From the cell containing the given text, extract its center point as (X, Y) coordinate. 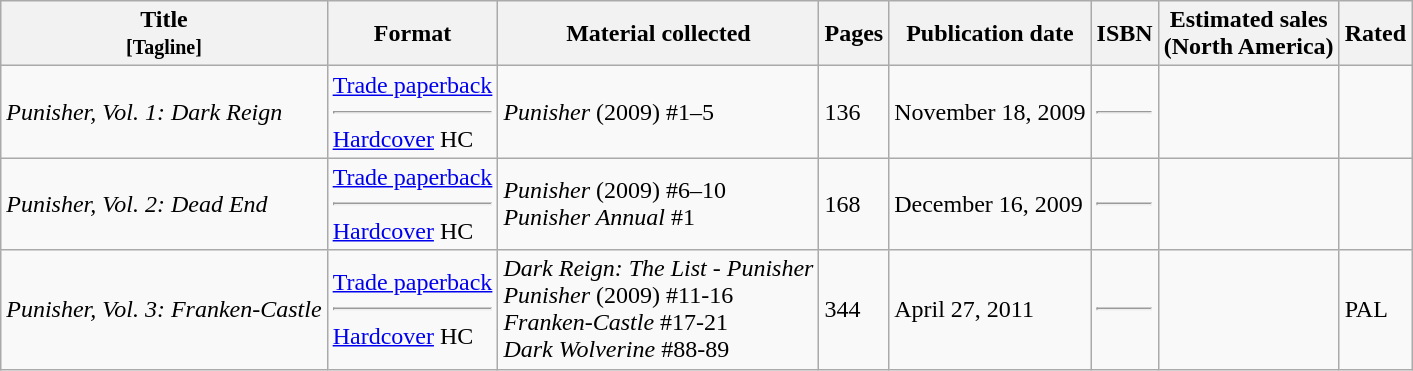
December 16, 2009 (990, 204)
168 (854, 204)
Format (412, 34)
Publication date (990, 34)
Punisher, Vol. 3: Franken-Castle (164, 310)
Punisher (2009) #6–10Punisher Annual #1 (658, 204)
Pages (854, 34)
Estimated sales(North America) (1248, 34)
Punisher, Vol. 1: Dark Reign (164, 112)
Title[Tagline] (164, 34)
136 (854, 112)
Material collected (658, 34)
November 18, 2009 (990, 112)
Punisher, Vol. 2: Dead End (164, 204)
Punisher (2009) #1–5 (658, 112)
ISBN (1124, 34)
344 (854, 310)
April 27, 2011 (990, 310)
PAL (1375, 310)
Rated (1375, 34)
Dark Reign: The List - PunisherPunisher (2009) #11-16Franken-Castle #17-21Dark Wolverine #88-89 (658, 310)
